Identify which cell holds the provided text, then report its [X, Y] central coordinate. 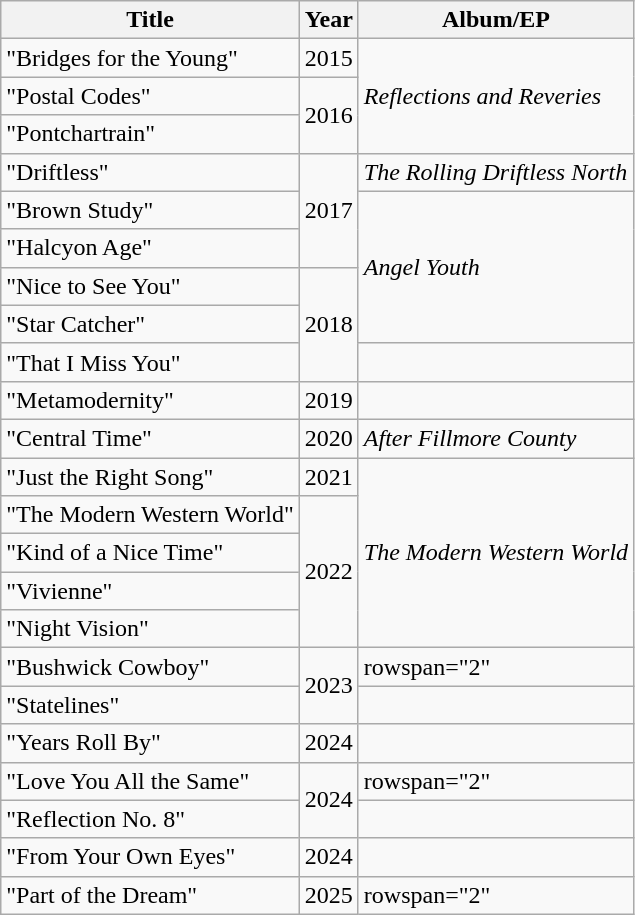
"Statelines" [150, 705]
2021 [328, 477]
"Metamodernity" [150, 400]
After Fillmore County [496, 438]
2015 [328, 58]
2017 [328, 210]
Year [328, 20]
"Halcyon Age" [150, 248]
Album/EP [496, 20]
Reflections and Reveries [496, 96]
"Brown Study" [150, 210]
"Driftless" [150, 172]
"Bushwick Cowboy" [150, 667]
"From Your Own Eyes" [150, 857]
"The Modern Western World" [150, 515]
"Pontchartrain" [150, 134]
2018 [328, 324]
"Part of the Dream" [150, 895]
"Central Time" [150, 438]
2016 [328, 115]
2020 [328, 438]
"Bridges for the Young" [150, 58]
"Nice to See You" [150, 286]
"Night Vision" [150, 629]
"That I Miss You" [150, 362]
"Vivienne" [150, 591]
The Modern Western World [496, 553]
"Kind of a Nice Time" [150, 553]
"Love You All the Same" [150, 781]
The Rolling Driftless North [496, 172]
"Postal Codes" [150, 96]
Title [150, 20]
Angel Youth [496, 267]
2019 [328, 400]
2023 [328, 686]
"Reflection No. 8" [150, 819]
2022 [328, 572]
"Years Roll By" [150, 743]
2025 [328, 895]
"Star Catcher" [150, 324]
"Just the Right Song" [150, 477]
